Search for the cell housing the specified text and yield its [x, y] center coordinate. 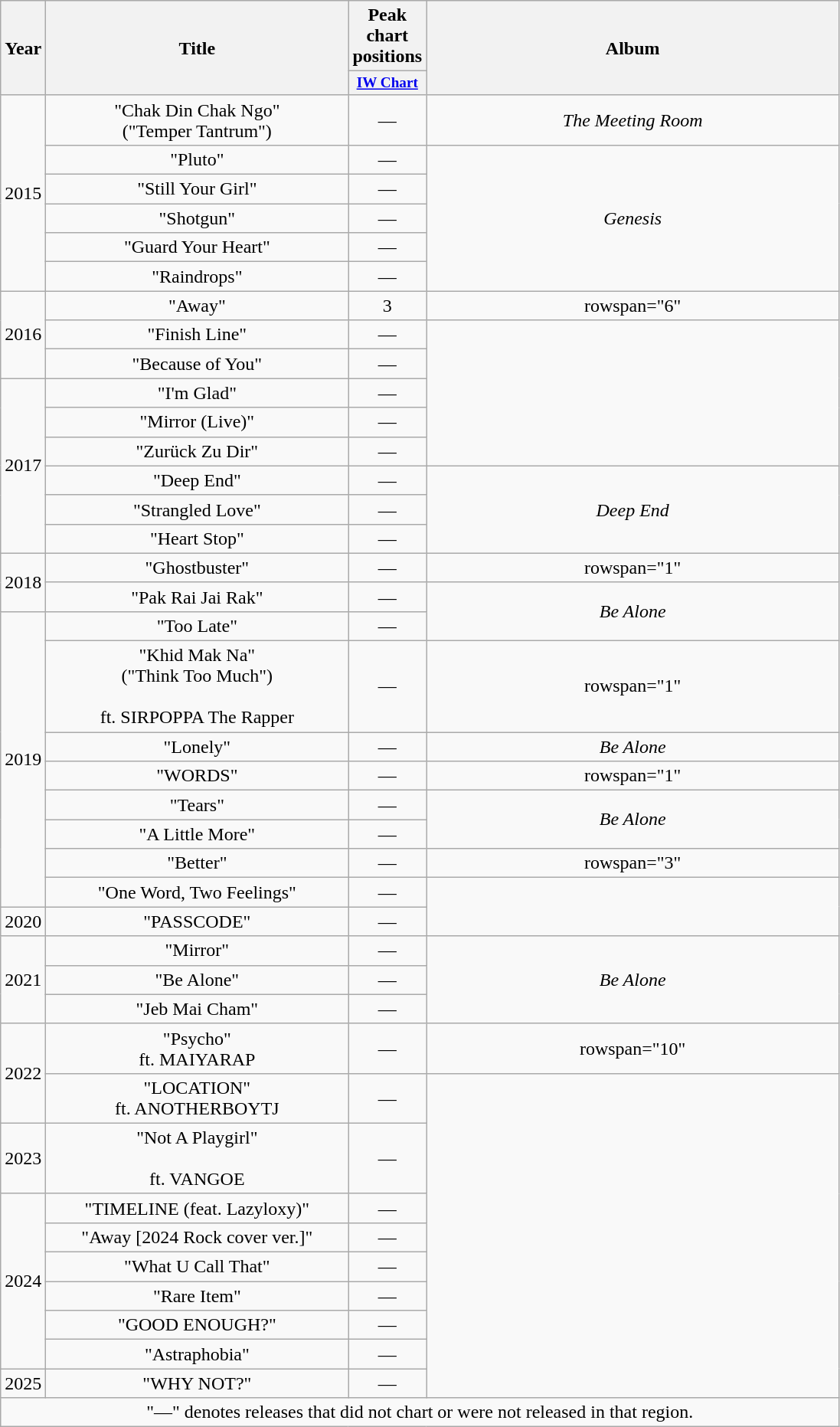
2018 [23, 582]
"Mirror" [198, 951]
"A Little More" [198, 834]
"Psycho"ft. MAIYARAP [198, 1048]
Deep End [632, 509]
"—" denotes releases that did not chart or were not released in that region. [420, 1412]
"Pak Rai Jai Rak" [198, 597]
"Astraphobia" [198, 1354]
2020 [23, 921]
"Jeb Mai Cham" [198, 1009]
"Pluto" [198, 160]
2017 [23, 466]
"WORDS" [198, 776]
"Raindrops" [198, 277]
"Shotgun" [198, 218]
"Better" [198, 863]
"Ghostbuster" [198, 568]
"TIMELINE (feat. Lazyloxy)" [198, 1208]
rowspan="3" [632, 863]
2022 [23, 1073]
"Away [2024 Rock cover ver.]" [198, 1238]
"LOCATION"ft. ANOTHERBOYTJ [198, 1098]
IW Chart [387, 83]
"Finish Line" [198, 335]
"Away" [198, 306]
Album [632, 48]
"Because of You" [198, 364]
2019 [23, 760]
"Still Your Girl" [198, 189]
"Heart Stop" [198, 538]
"GOOD ENOUGH?" [198, 1325]
"Khid Mak Na" ("Think Too Much") ft. SIRPOPPA The Rapper [198, 686]
Year [23, 48]
"Deep End" [198, 480]
"Chak Din Chak Ngo" ("Temper Tantrum") [198, 119]
"What U Call That" [198, 1267]
2024 [23, 1281]
rowspan="6" [632, 306]
rowspan="10" [632, 1048]
"Be Alone" [198, 980]
3 [387, 306]
"Not A Playgirl" ft. VANGOE [198, 1158]
"Rare Item" [198, 1296]
"Too Late" [198, 627]
"PASSCODE" [198, 921]
"Mirror (Live)" [198, 422]
Peak chart positions [387, 36]
"WHY NOT?" [198, 1383]
"One Word, Two Feelings" [198, 892]
"Guard Your Heart" [198, 247]
2016 [23, 335]
"Strangled Love" [198, 509]
2021 [23, 980]
2015 [23, 193]
"I'm Glad" [198, 393]
Title [198, 48]
2023 [23, 1158]
"Zurück Zu Dir" [198, 451]
2025 [23, 1383]
The Meeting Room [632, 119]
"Lonely" [198, 747]
Genesis [632, 218]
"Tears" [198, 805]
